For the text-containing cell, return its midpoint in [X, Y] coordinate format. 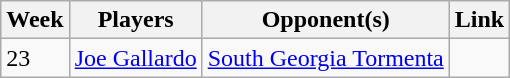
Link [479, 20]
23 [35, 58]
Opponent(s) [326, 20]
South Georgia Tormenta [326, 58]
Joe Gallardo [136, 58]
Week [35, 20]
Players [136, 20]
